Locate the cell with the specified text and output its (x, y) center coordinate. 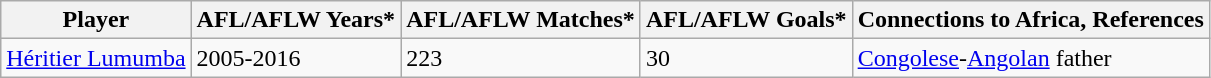
AFL/AFLW Years* (296, 20)
AFL/AFLW Goals* (746, 20)
2005-2016 (296, 58)
Player (96, 20)
223 (521, 58)
AFL/AFLW Matches* (521, 20)
Héritier Lumumba (96, 58)
30 (746, 58)
Connections to Africa, References (1030, 20)
Congolese-Angolan father (1030, 58)
